Pinpoint the cell where the given text exists, returning its (x, y) midpoint coordinate. 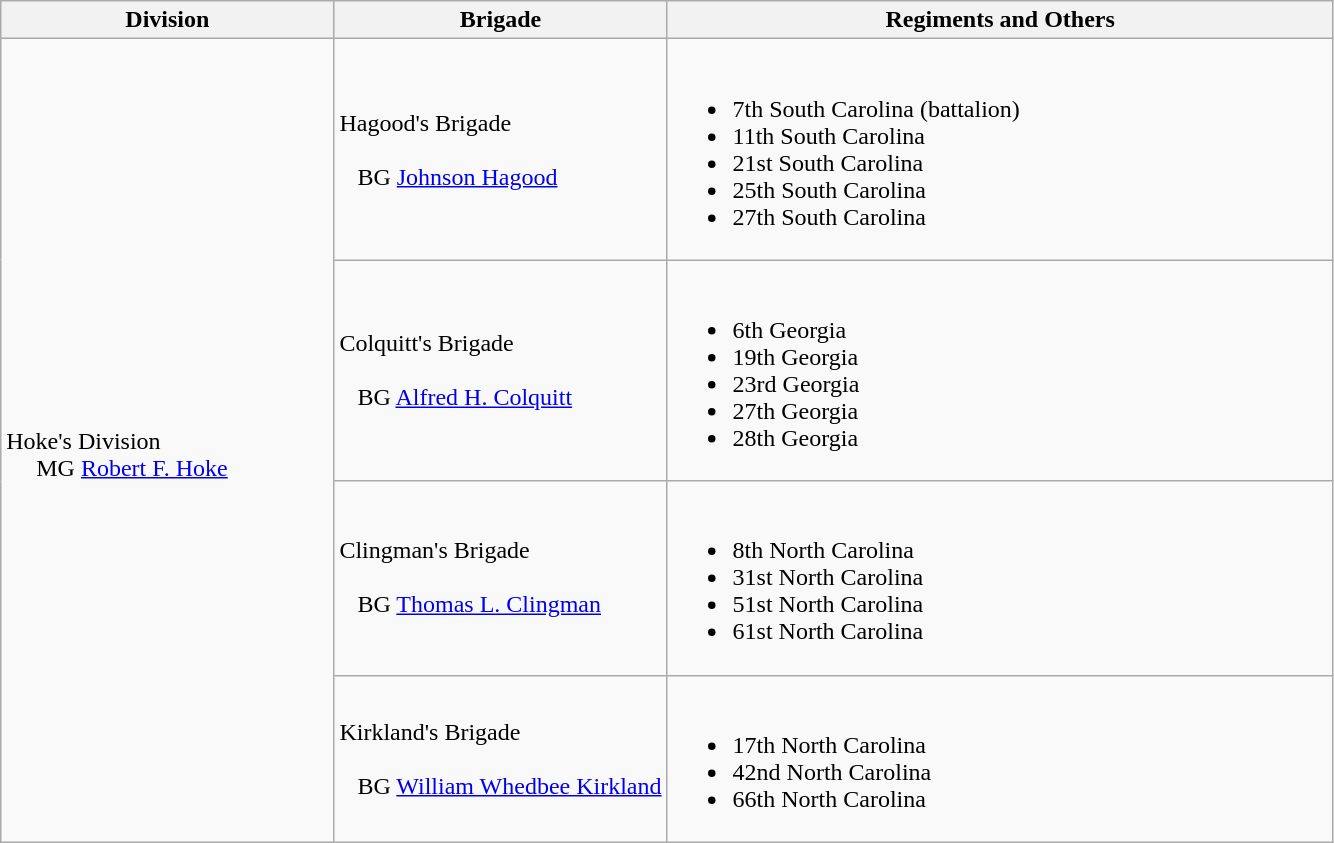
Division (168, 20)
Regiments and Others (1000, 20)
Clingman's Brigade BG Thomas L. Clingman (500, 578)
Kirkland's Brigade BG William Whedbee Kirkland (500, 758)
Brigade (500, 20)
17th North Carolina42nd North Carolina66th North Carolina (1000, 758)
8th North Carolina31st North Carolina51st North Carolina61st North Carolina (1000, 578)
Hagood's Brigade BG Johnson Hagood (500, 150)
Hoke's Division MG Robert F. Hoke (168, 440)
7th South Carolina (battalion)11th South Carolina21st South Carolina25th South Carolina27th South Carolina (1000, 150)
6th Georgia19th Georgia23rd Georgia27th Georgia28th Georgia (1000, 370)
Colquitt's Brigade BG Alfred H. Colquitt (500, 370)
